Detect which cell encompasses the target text, then output its [x, y] center coordinate. 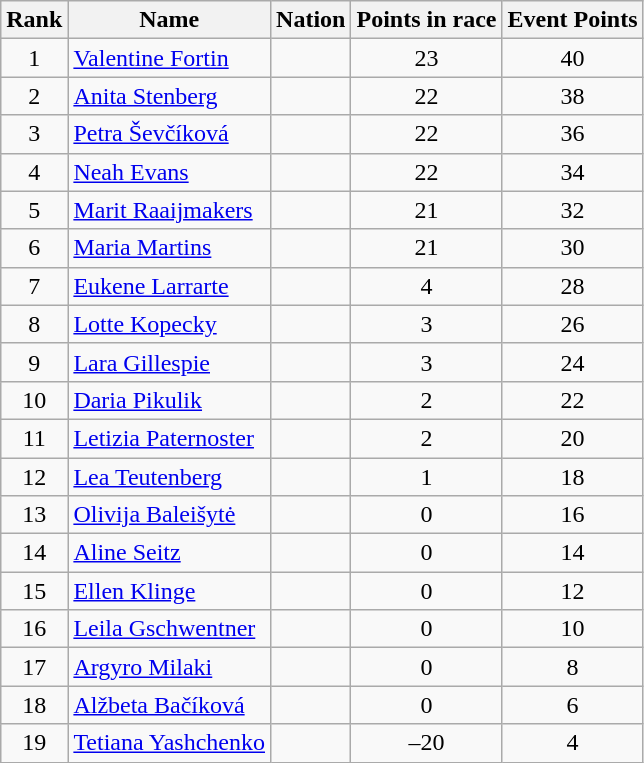
Leila Gschwentner [170, 629]
Tetiana Yashchenko [170, 743]
Valentine Fortin [170, 58]
Anita Stenberg [170, 96]
17 [34, 667]
19 [34, 743]
Points in race [426, 20]
Aline Seitz [170, 553]
26 [572, 324]
Nation [311, 20]
7 [34, 286]
Marit Raaijmakers [170, 210]
Rank [34, 20]
Daria Pikulik [170, 400]
23 [426, 58]
Event Points [572, 20]
40 [572, 58]
–20 [426, 743]
Ellen Klinge [170, 591]
Maria Martins [170, 248]
Lea Teutenberg [170, 477]
30 [572, 248]
38 [572, 96]
13 [34, 515]
Olivija Baleišytė [170, 515]
28 [572, 286]
9 [34, 362]
Eukene Larrarte [170, 286]
Lotte Kopecky [170, 324]
Alžbeta Bačíková [170, 705]
Petra Ševčíková [170, 134]
Neah Evans [170, 172]
11 [34, 438]
Argyro Milaki [170, 667]
24 [572, 362]
36 [572, 134]
15 [34, 591]
Name [170, 20]
32 [572, 210]
20 [572, 438]
Letizia Paternoster [170, 438]
34 [572, 172]
Lara Gillespie [170, 362]
5 [34, 210]
